Scan for the cell matching the given text and deliver its [X, Y] coordinate at center. 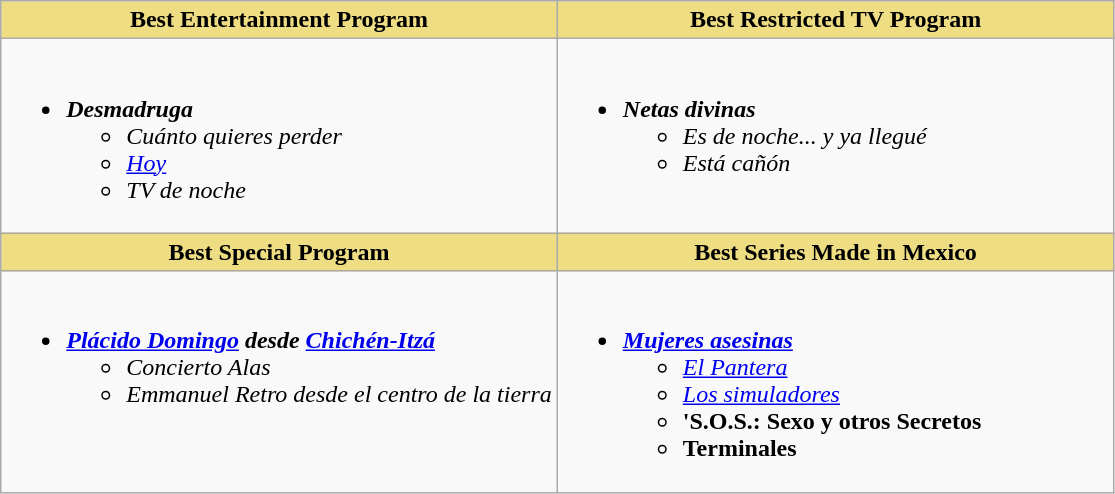
Best Entertainment Program [280, 20]
Best Special Program [280, 252]
Netas divinasEs de noche... y ya lleguéEstá cañón [836, 136]
Mujeres asesinasEl PanteraLos simuladores'S.O.S.: Sexo y otros SecretosTerminales [836, 382]
Plácido Domingo desde Chichén-ItzáConcierto AlasEmmanuel Retro desde el centro de la tierra [280, 382]
Best Restricted TV Program [836, 20]
DesmadrugaCuánto quieres perderHoyTV de noche [280, 136]
Best Series Made in Mexico [836, 252]
